Capture the cell that displays the provided text and extract its [x, y] central coordinate. 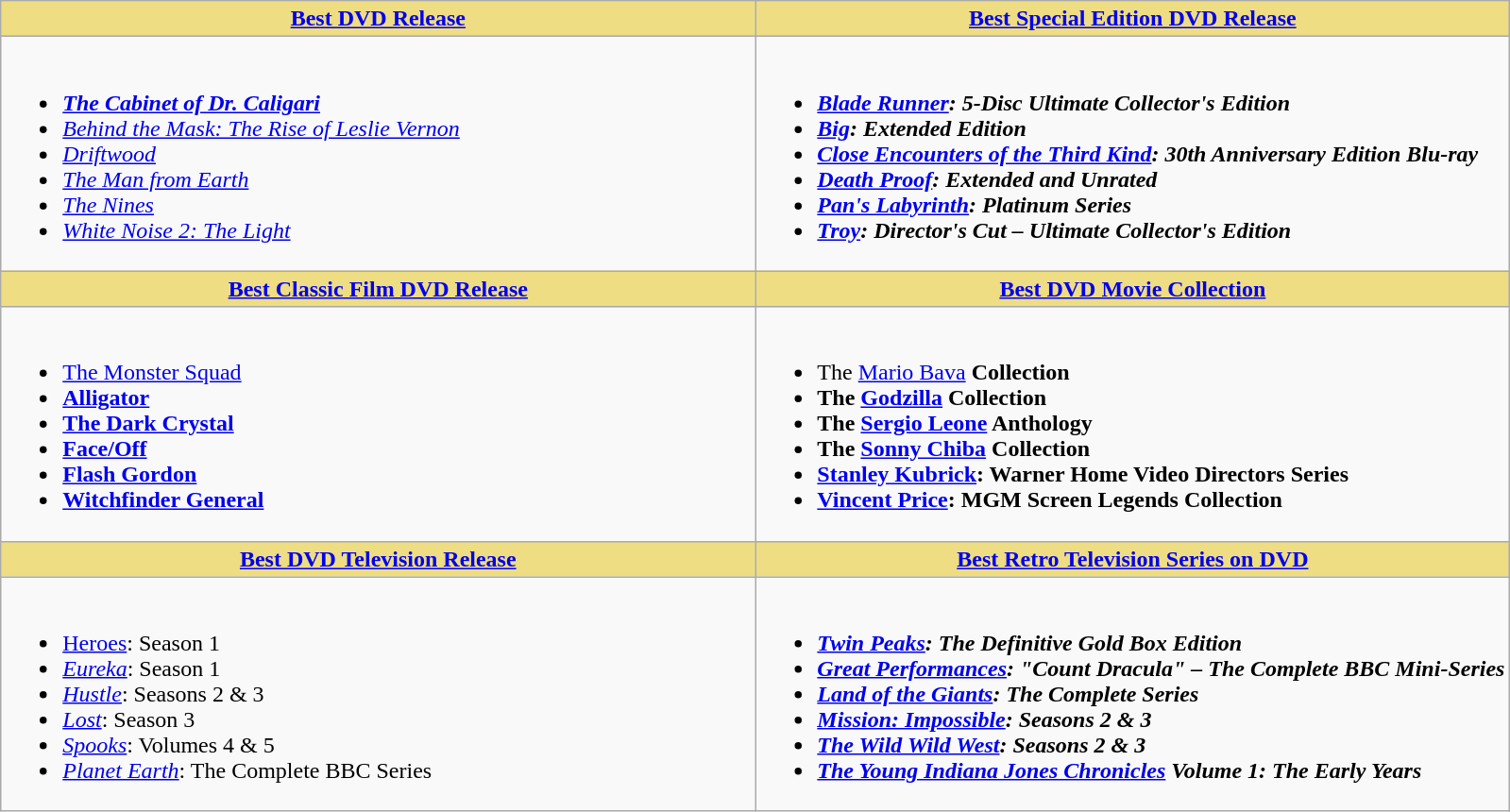
Best Classic Film DVD Release [378, 289]
Best Special Edition DVD Release [1133, 19]
The Cabinet of Dr. CaligariBehind the Mask: The Rise of Leslie VernonDriftwoodThe Man from EarthThe NinesWhite Noise 2: The Light [378, 154]
The Monster SquadAlligatorThe Dark CrystalFace/OffFlash GordonWitchfinder General [378, 424]
Best DVD Television Release [378, 559]
Best DVD Release [378, 19]
Heroes: Season 1Eureka: Season 1Hustle: Seasons 2 & 3Lost: Season 3Spooks: Volumes 4 & 5Planet Earth: The Complete BBC Series [378, 694]
Best Retro Television Series on DVD [1133, 559]
Best DVD Movie Collection [1133, 289]
